Capture the cell that displays the provided text and extract its [x, y] central coordinate. 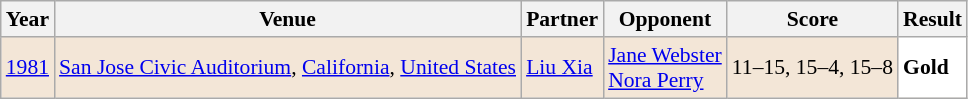
Year [28, 19]
Liu Xia [562, 68]
Result [932, 19]
San Jose Civic Auditorium, California, United States [288, 68]
1981 [28, 68]
Score [812, 19]
Jane Webster Nora Perry [665, 68]
Partner [562, 19]
Opponent [665, 19]
Venue [288, 19]
Gold [932, 68]
11–15, 15–4, 15–8 [812, 68]
